Extract the (x, y) coordinate from the center of the cell holding the provided text.  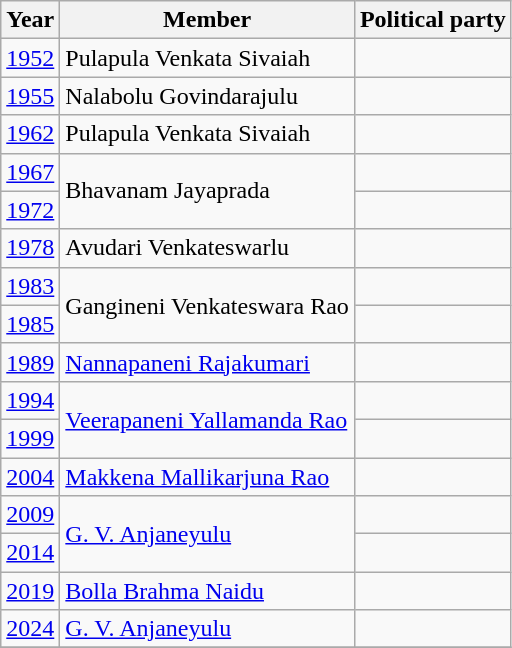
1962 (30, 134)
Makkena Mallikarjuna Rao (208, 477)
1972 (30, 210)
1985 (30, 324)
2024 (30, 629)
Year (30, 20)
1989 (30, 362)
1983 (30, 286)
1967 (30, 172)
Nannapaneni Rajakumari (208, 362)
2019 (30, 591)
Member (208, 20)
Nalabolu Govindarajulu (208, 96)
2009 (30, 515)
1994 (30, 400)
Veerapaneni Yallamanda Rao (208, 419)
1978 (30, 248)
1955 (30, 96)
2004 (30, 477)
1952 (30, 58)
Bhavanam Jayaprada (208, 191)
2014 (30, 553)
Political party (432, 20)
Avudari Venkateswarlu (208, 248)
Gangineni Venkateswara Rao (208, 305)
Bolla Brahma Naidu (208, 591)
1999 (30, 438)
